Find where the given text appears and provide that cell's center as (x, y) coordinate. 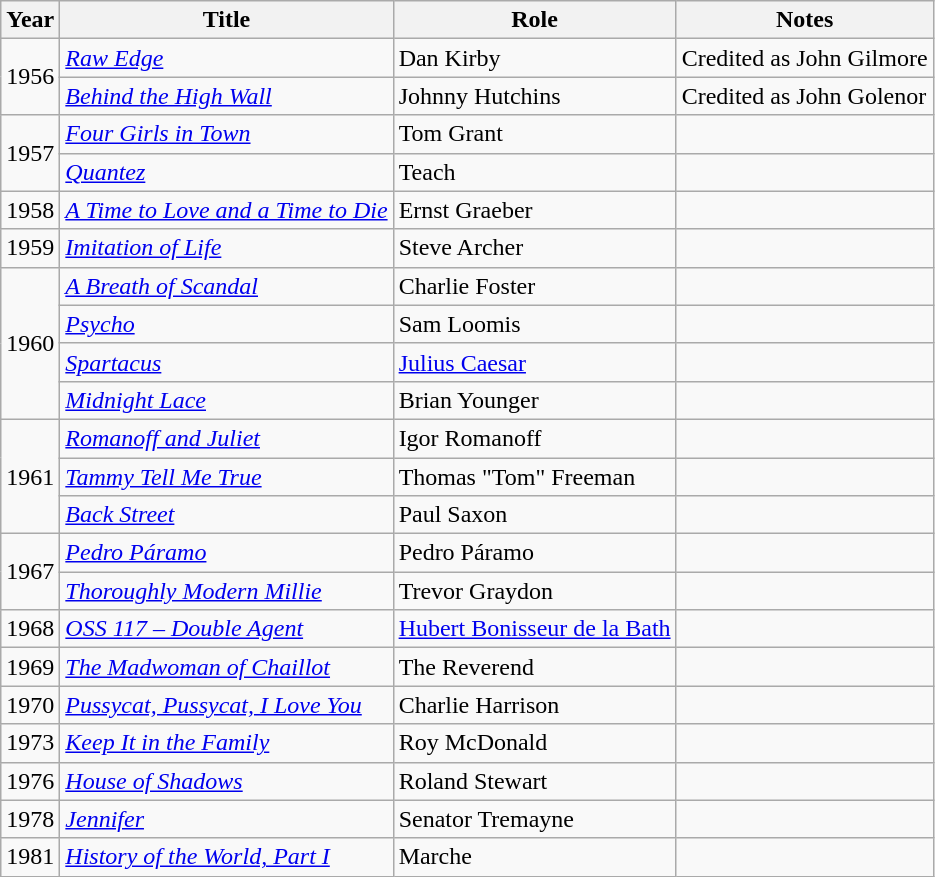
Paul Saxon (534, 515)
1959 (30, 248)
Keep It in the Family (226, 743)
1969 (30, 667)
Behind the High Wall (226, 96)
1960 (30, 343)
Notes (804, 20)
Senator Tremayne (534, 819)
Roland Stewart (534, 781)
Igor Romanoff (534, 438)
1961 (30, 476)
Brian Younger (534, 400)
1958 (30, 210)
Dan Kirby (534, 58)
1970 (30, 705)
Ernst Graeber (534, 210)
Roy McDonald (534, 743)
Trevor Graydon (534, 591)
Pussycat, Pussycat, I Love You (226, 705)
Year (30, 20)
Charlie Foster (534, 286)
The Reverend (534, 667)
Hubert Bonisseur de la Bath (534, 629)
Marche (534, 857)
Johnny Hutchins (534, 96)
Tammy Tell Me True (226, 477)
Credited as John Golenor (804, 96)
Back Street (226, 515)
Sam Loomis (534, 324)
OSS 117 – Double Agent (226, 629)
Julius Caesar (534, 362)
Credited as John Gilmore (804, 58)
Imitation of Life (226, 248)
1973 (30, 743)
1981 (30, 857)
Role (534, 20)
A Breath of Scandal (226, 286)
Psycho (226, 324)
Four Girls in Town (226, 134)
Thoroughly Modern Millie (226, 591)
1978 (30, 819)
House of Shadows (226, 781)
Midnight Lace (226, 400)
Quantez (226, 172)
1968 (30, 629)
1967 (30, 572)
Jennifer (226, 819)
Spartacus (226, 362)
Raw Edge (226, 58)
Thomas "Tom" Freeman (534, 477)
1956 (30, 77)
1957 (30, 153)
Steve Archer (534, 248)
Title (226, 20)
Teach (534, 172)
Charlie Harrison (534, 705)
The Madwoman of Chaillot (226, 667)
History of the World, Part I (226, 857)
Romanoff and Juliet (226, 438)
A Time to Love and a Time to Die (226, 210)
Tom Grant (534, 134)
1976 (30, 781)
